Output the (X, Y) coordinate of the center of the cell containing the given text.  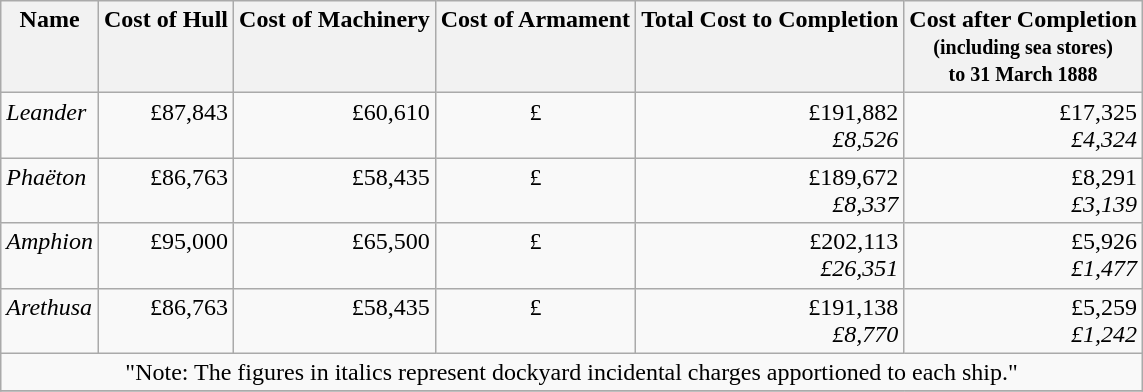
Name (50, 47)
£65,500 (335, 256)
Phaëton (50, 190)
Leander (50, 126)
Cost of Hull (166, 47)
Cost of Machinery (335, 47)
£5,926£1,477 (1024, 256)
£17,325£4,324 (1024, 126)
£95,000 (166, 256)
Cost of Armament (535, 47)
£5,259£1,242 (1024, 320)
Total Cost to Completion (770, 47)
£191,138£8,770 (770, 320)
Amphion (50, 256)
£60,610 (335, 126)
£202,113£26,351 (770, 256)
Cost after Completion (including sea stores) to 31 March 1888 (1024, 47)
"Note: The figures in italics represent dockyard incidental charges apportioned to each ship." (572, 372)
Arethusa (50, 320)
£189,672£8,337 (770, 190)
£191,882£8,526 (770, 126)
£8,291£3,139 (1024, 190)
£87,843 (166, 126)
